Identify which cell holds the provided text, then report its [x, y] central coordinate. 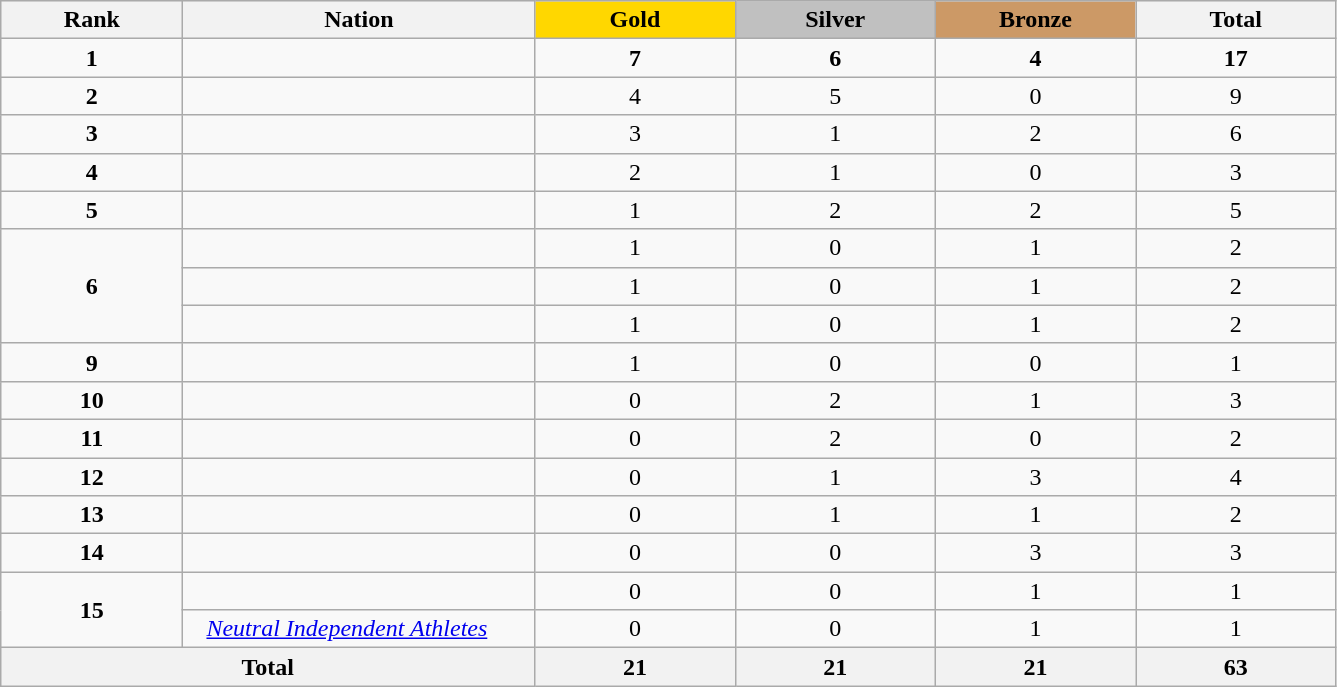
7 [635, 58]
63 [1236, 667]
14 [92, 553]
Gold [635, 20]
Nation [359, 20]
Rank [92, 20]
11 [92, 438]
15 [92, 610]
12 [92, 477]
Silver [835, 20]
Neutral Independent Athletes [359, 629]
17 [1236, 58]
Bronze [1035, 20]
10 [92, 400]
13 [92, 515]
